Find where the given text appears and provide that cell's center as [x, y] coordinate. 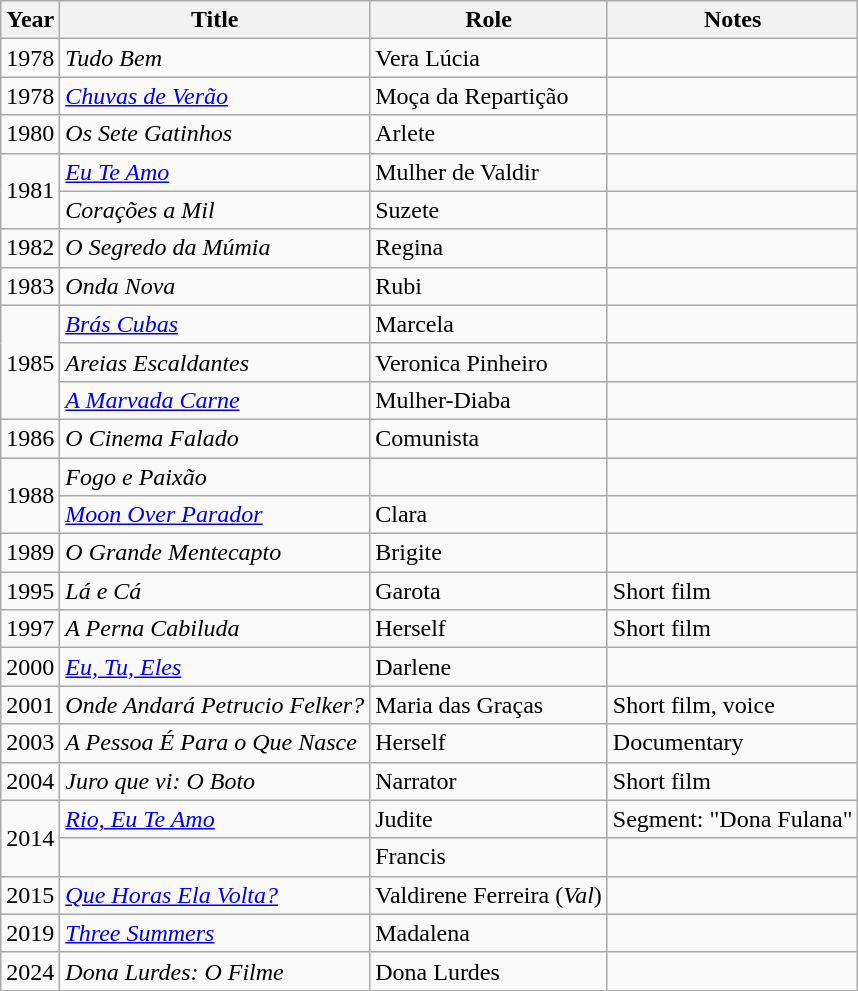
Moon Over Parador [215, 515]
Regina [489, 248]
Juro que vi: O Boto [215, 781]
1981 [30, 191]
Year [30, 20]
Title [215, 20]
A Pessoa É Para o Que Nasce [215, 743]
1980 [30, 134]
1986 [30, 438]
1997 [30, 629]
2015 [30, 895]
Garota [489, 591]
1985 [30, 362]
Darlene [489, 667]
2014 [30, 838]
Notes [732, 20]
2000 [30, 667]
Brigite [489, 553]
Valdirene Ferreira (Val) [489, 895]
Dona Lurdes [489, 971]
Que Horas Ela Volta? [215, 895]
Eu, Tu, Eles [215, 667]
Tudo Bem [215, 58]
Documentary [732, 743]
Areias Escaldantes [215, 362]
2001 [30, 705]
Mulher-Diaba [489, 400]
Francis [489, 857]
2004 [30, 781]
Rio, Eu Te Amo [215, 819]
Arlete [489, 134]
Veronica Pinheiro [489, 362]
Vera Lúcia [489, 58]
Clara [489, 515]
Three Summers [215, 933]
Narrator [489, 781]
Dona Lurdes: O Filme [215, 971]
Chuvas de Verão [215, 96]
O Segredo da Múmia [215, 248]
1983 [30, 286]
Segment: "Dona Fulana" [732, 819]
Onda Nova [215, 286]
Onde Andará Petrucio Felker? [215, 705]
Corações a Mil [215, 210]
Lá e Cá [215, 591]
2019 [30, 933]
Rubi [489, 286]
Madalena [489, 933]
O Grande Mentecapto [215, 553]
Judite [489, 819]
1995 [30, 591]
1982 [30, 248]
1989 [30, 553]
Comunista [489, 438]
O Cinema Falado [215, 438]
A Marvada Carne [215, 400]
Maria das Graças [489, 705]
Suzete [489, 210]
2024 [30, 971]
Brás Cubas [215, 324]
Short film, voice [732, 705]
A Perna Cabiluda [215, 629]
Os Sete Gatinhos [215, 134]
1988 [30, 496]
Role [489, 20]
Fogo e Paixão [215, 477]
Eu Te Amo [215, 172]
2003 [30, 743]
Mulher de Valdir [489, 172]
Moça da Repartição [489, 96]
Marcela [489, 324]
